Return [x, y] of the center of cell containing provided text 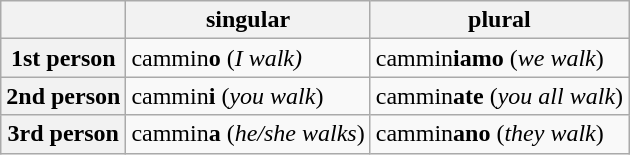
cammino (I walk) [248, 58]
3rd person [64, 134]
cammina (he/she walks) [248, 134]
camminate (you all walk) [499, 96]
camminiamo (we walk) [499, 58]
singular [248, 20]
plural [499, 20]
cammini (you walk) [248, 96]
camminano (they walk) [499, 134]
1st person [64, 58]
2nd person [64, 96]
